Identify which cell holds the provided text, then report its (x, y) central coordinate. 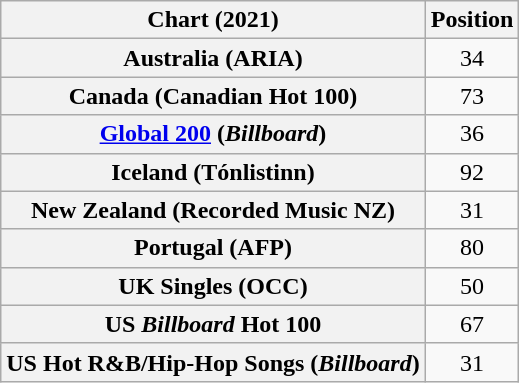
Chart (2021) (213, 20)
US Hot R&B/Hip-Hop Songs (Billboard) (213, 362)
Portugal (AFP) (213, 248)
36 (472, 134)
Iceland (Tónlistinn) (213, 172)
50 (472, 286)
Global 200 (Billboard) (213, 134)
92 (472, 172)
67 (472, 324)
UK Singles (OCC) (213, 286)
Position (472, 20)
73 (472, 96)
80 (472, 248)
34 (472, 58)
US Billboard Hot 100 (213, 324)
New Zealand (Recorded Music NZ) (213, 210)
Canada (Canadian Hot 100) (213, 96)
Australia (ARIA) (213, 58)
